Return the [x, y] coordinate for the center point of the cell that contains the specified text.  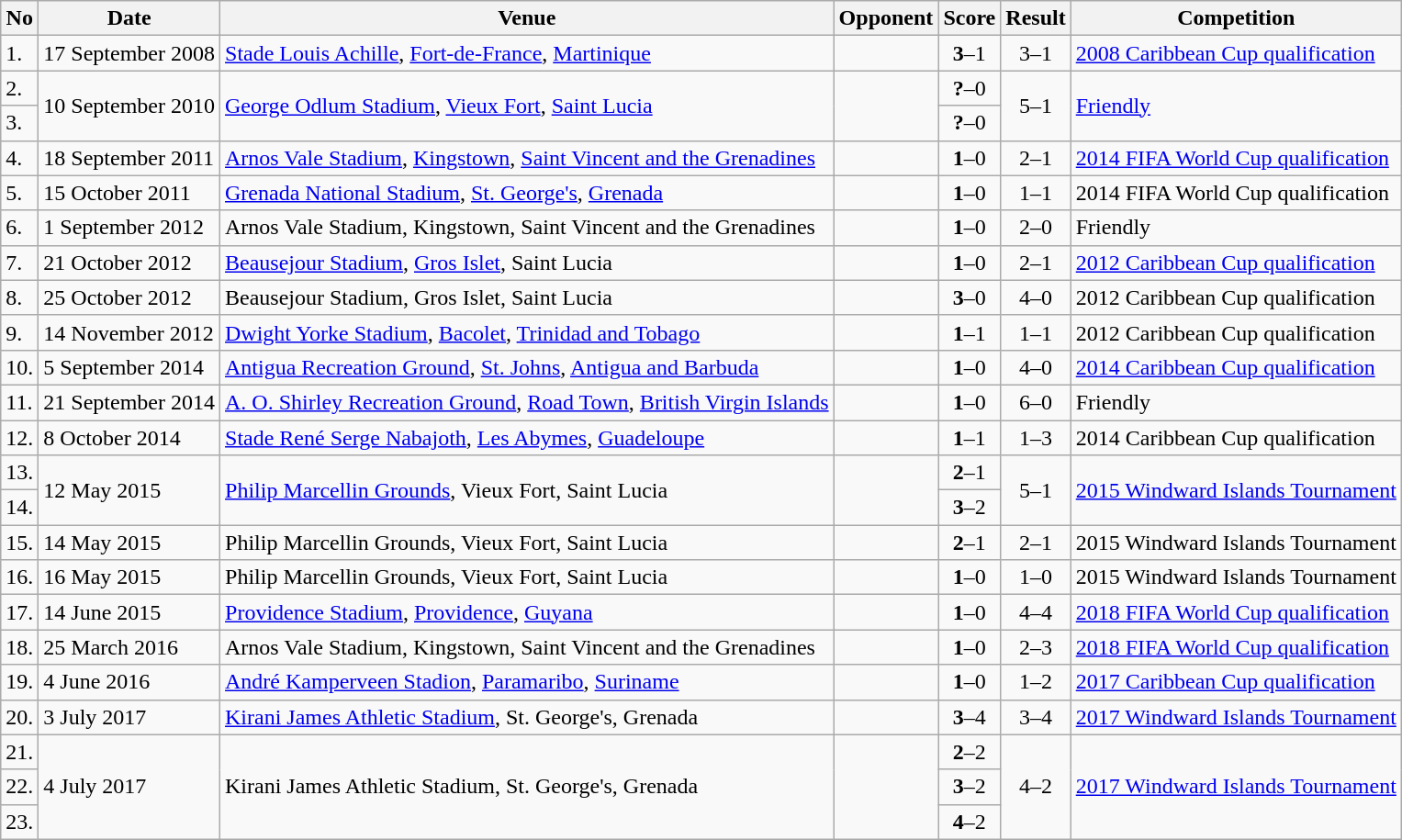
16. [20, 577]
15. [20, 543]
13. [20, 473]
3–0 [970, 297]
4 June 2016 [129, 682]
25 March 2016 [129, 647]
14 May 2015 [129, 543]
Competition [1236, 18]
Venue [527, 18]
Grenada National Stadium, St. George's, Grenada [527, 193]
7. [20, 263]
1–3 [1036, 438]
18 September 2011 [129, 158]
10 September 2010 [129, 106]
20. [20, 717]
2–0 [1036, 228]
21 October 2012 [129, 263]
12. [20, 438]
No [20, 18]
18. [20, 647]
25 October 2012 [129, 297]
4 July 2017 [129, 787]
1. [20, 53]
6–0 [1036, 402]
5. [20, 193]
Opponent [886, 18]
2. [20, 88]
Stade René Serge Nabajoth, Les Abymes, Guadeloupe [527, 438]
Antigua Recreation Ground, St. Johns, Antigua and Barbuda [527, 367]
2008 Caribbean Cup qualification [1236, 53]
9. [20, 332]
23. [20, 822]
6. [20, 228]
3 July 2017 [129, 717]
17 September 2008 [129, 53]
21 September 2014 [129, 402]
Stade Louis Achille, Fort-de-France, Martinique [527, 53]
11. [20, 402]
8. [20, 297]
8 October 2014 [129, 438]
21. [20, 752]
16 May 2015 [129, 577]
19. [20, 682]
George Odlum Stadium, Vieux Fort, Saint Lucia [527, 106]
André Kamperveen Stadion, Paramaribo, Suriname [527, 682]
Dwight Yorke Stadium, Bacolet, Trinidad and Tobago [527, 332]
Date [129, 18]
2–3 [1036, 647]
12 May 2015 [129, 490]
1 September 2012 [129, 228]
1–2 [1036, 682]
14. [20, 508]
22. [20, 787]
10. [20, 367]
4–4 [1036, 612]
Providence Stadium, Providence, Guyana [527, 612]
17. [20, 612]
5 September 2014 [129, 367]
A. O. Shirley Recreation Ground, Road Town, British Virgin Islands [527, 402]
14 June 2015 [129, 612]
14 November 2012 [129, 332]
Result [1036, 18]
3. [20, 123]
Score [970, 18]
2–2 [970, 752]
15 October 2011 [129, 193]
4. [20, 158]
2017 Caribbean Cup qualification [1236, 682]
